Find where the given text appears and provide that cell's center as (X, Y) coordinate. 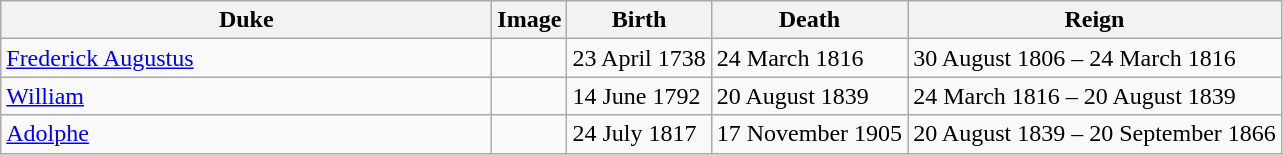
24 March 1816 – 20 August 1839 (1095, 96)
24 March 1816 (809, 58)
Image (530, 20)
30 August 1806 – 24 March 1816 (1095, 58)
17 November 1905 (809, 134)
14 June 1792 (639, 96)
20 August 1839 (809, 96)
Death (809, 20)
Reign (1095, 20)
Frederick Augustus (246, 58)
William (246, 96)
Duke (246, 20)
20 August 1839 – 20 September 1866 (1095, 134)
23 April 1738 (639, 58)
24 July 1817 (639, 134)
Birth (639, 20)
Adolphe (246, 134)
